Find where the given text appears and provide that cell's center as [x, y] coordinate. 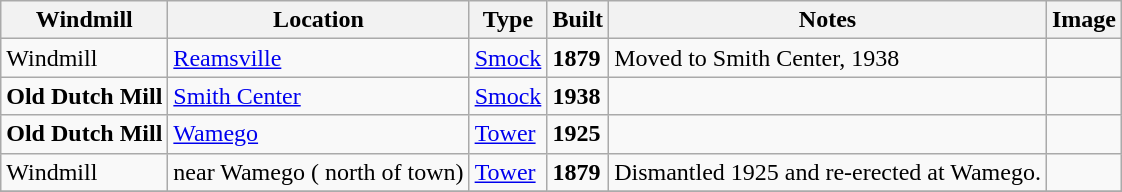
Reamsville [318, 58]
Image [1084, 20]
Smith Center [318, 96]
Moved to Smith Center, 1938 [828, 58]
Built [578, 20]
1925 [578, 134]
Type [508, 20]
near Wamego ( north of town) [318, 172]
Dismantled 1925 and re-erected at Wamego. [828, 172]
Notes [828, 20]
Location [318, 20]
1938 [578, 96]
Wamego [318, 134]
